Search for the cell housing the specified text and yield its (X, Y) center coordinate. 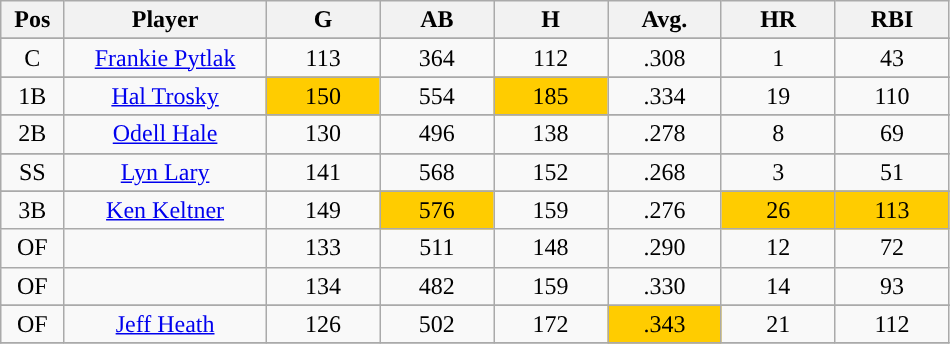
.343 (665, 324)
93 (892, 286)
Avg. (665, 20)
149 (323, 210)
.308 (665, 58)
3 (778, 172)
Frankie Pytlak (165, 58)
364 (437, 58)
19 (778, 96)
SS (32, 172)
51 (892, 172)
26 (778, 210)
126 (323, 324)
148 (551, 248)
.276 (665, 210)
172 (551, 324)
.330 (665, 286)
.268 (665, 172)
C (32, 58)
.278 (665, 134)
Jeff Heath (165, 324)
130 (323, 134)
511 (437, 248)
21 (778, 324)
.290 (665, 248)
1B (32, 96)
138 (551, 134)
Ken Keltner (165, 210)
502 (437, 324)
14 (778, 286)
Odell Hale (165, 134)
1 (778, 58)
Hal Trosky (165, 96)
H (551, 20)
554 (437, 96)
150 (323, 96)
72 (892, 248)
2B (32, 134)
3B (32, 210)
152 (551, 172)
482 (437, 286)
69 (892, 134)
.334 (665, 96)
Lyn Lary (165, 172)
RBI (892, 20)
576 (437, 210)
568 (437, 172)
134 (323, 286)
G (323, 20)
Player (165, 20)
43 (892, 58)
8 (778, 134)
110 (892, 96)
AB (437, 20)
Pos (32, 20)
141 (323, 172)
12 (778, 248)
133 (323, 248)
496 (437, 134)
HR (778, 20)
185 (551, 96)
